Capture the cell that displays the provided text and extract its [x, y] central coordinate. 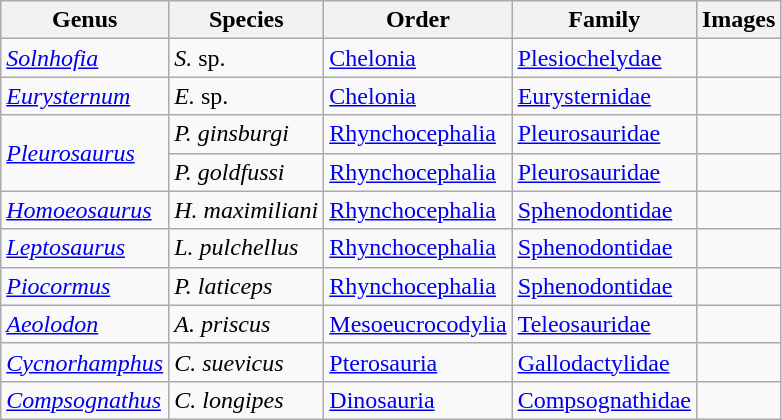
C. longipes [246, 400]
Species [246, 20]
E. sp. [246, 96]
Mesoeucrocodylia [418, 324]
Eurysternum [85, 96]
Order [418, 20]
Images [738, 20]
Eurysternidae [604, 96]
Piocormus [85, 286]
Leptosaurus [85, 248]
Solnhofia [85, 58]
P. laticeps [246, 286]
A. priscus [246, 324]
Compsognathus [85, 400]
Family [604, 20]
Genus [85, 20]
C. suevicus [246, 362]
Pleurosaurus [85, 153]
P. ginsburgi [246, 134]
Pterosauria [418, 362]
S. sp. [246, 58]
Plesiochelydae [604, 58]
H. maximiliani [246, 210]
P. goldfussi [246, 172]
Teleosauridae [604, 324]
Aeolodon [85, 324]
Cycnorhamphus [85, 362]
Homoeosaurus [85, 210]
Gallodactylidae [604, 362]
L. pulchellus [246, 248]
Dinosauria [418, 400]
Compsognathidae [604, 400]
